From the cell containing the given text, extract its center point as [X, Y] coordinate. 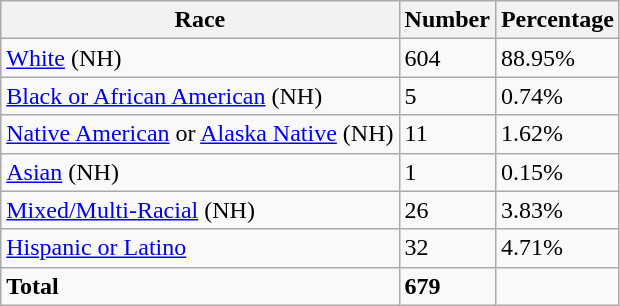
3.83% [557, 210]
1 [447, 172]
32 [447, 248]
Number [447, 20]
Mixed/Multi-Racial (NH) [200, 210]
0.74% [557, 96]
88.95% [557, 58]
Native American or Alaska Native (NH) [200, 134]
5 [447, 96]
679 [447, 286]
26 [447, 210]
4.71% [557, 248]
Asian (NH) [200, 172]
604 [447, 58]
Percentage [557, 20]
White (NH) [200, 58]
Total [200, 286]
0.15% [557, 172]
Race [200, 20]
11 [447, 134]
1.62% [557, 134]
Hispanic or Latino [200, 248]
Black or African American (NH) [200, 96]
